Extract the (X, Y) coordinate from the center of the cell holding the provided text.  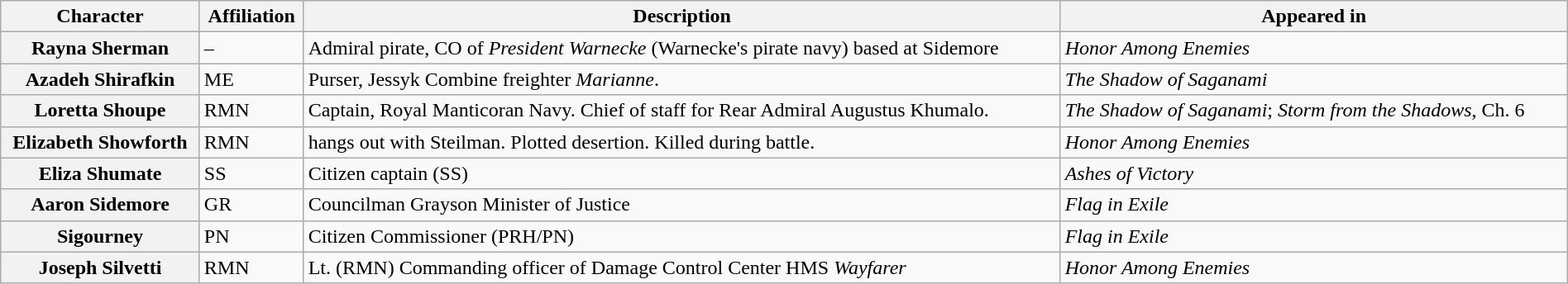
Purser, Jessyk Combine freighter Marianne. (681, 79)
Eliza Shumate (101, 173)
The Shadow of Saganami (1313, 79)
Affiliation (251, 17)
Description (681, 17)
GR (251, 205)
ME (251, 79)
Ashes of Victory (1313, 173)
Citizen Commissioner (PRH/PN) (681, 236)
– (251, 48)
SS (251, 173)
Citizen captain (SS) (681, 173)
Loretta Shoupe (101, 111)
Lt. (RMN) Commanding officer of Damage Control Center HMS Wayfarer (681, 267)
The Shadow of Saganami; Storm from the Shadows, Ch. 6 (1313, 111)
Rayna Sherman (101, 48)
Azadeh Shirafkin (101, 79)
Character (101, 17)
Admiral pirate, CO of President Warnecke (Warnecke's pirate navy) based at Sidemore (681, 48)
Joseph Silvetti (101, 267)
Councilman Grayson Minister of Justice (681, 205)
Appeared in (1313, 17)
Aaron Sidemore (101, 205)
Captain, Royal Manticoran Navy. Chief of staff for Rear Admiral Augustus Khumalo. (681, 111)
Elizabeth Showforth (101, 142)
hangs out with Steilman. Plotted desertion. Killed during battle. (681, 142)
PN (251, 236)
Sigourney (101, 236)
